Locate the cell with the specified text and output its [X, Y] center coordinate. 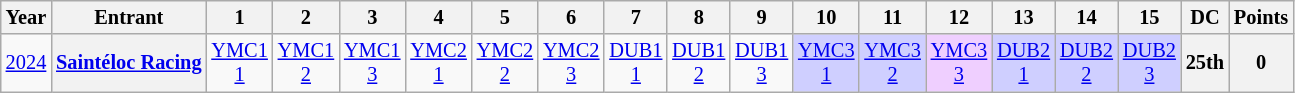
7 [636, 17]
YMC33 [959, 63]
0 [1261, 63]
YMC23 [571, 63]
25th [1205, 63]
Saintéloc Racing [128, 63]
5 [505, 17]
2 [306, 17]
YMC12 [306, 63]
11 [892, 17]
YMC22 [505, 63]
DUB23 [1150, 63]
DUB11 [636, 63]
2024 [26, 63]
Year [26, 17]
6 [571, 17]
YMC21 [438, 63]
3 [372, 17]
4 [438, 17]
Entrant [128, 17]
1 [239, 17]
10 [826, 17]
DUB22 [1086, 63]
YMC13 [372, 63]
DC [1205, 17]
DUB21 [1024, 63]
YMC32 [892, 63]
9 [762, 17]
14 [1086, 17]
15 [1150, 17]
13 [1024, 17]
DUB12 [698, 63]
Points [1261, 17]
DUB13 [762, 63]
8 [698, 17]
YMC11 [239, 63]
12 [959, 17]
YMC31 [826, 63]
